Extract the (X, Y) coordinate from the center of the cell holding the provided text.  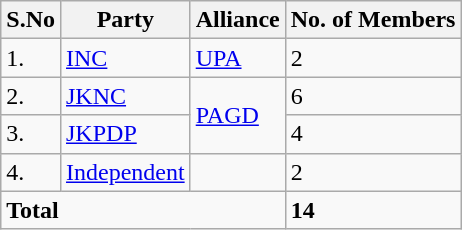
Alliance (238, 20)
Total (143, 210)
2. (31, 96)
6 (373, 96)
No. of Members (373, 20)
JKPDP (125, 134)
JKNC (125, 96)
4 (373, 134)
Party (125, 20)
3. (31, 134)
UPA (238, 58)
PAGD (238, 115)
INC (125, 58)
Independent (125, 172)
4. (31, 172)
14 (373, 210)
1. (31, 58)
S.No (31, 20)
